Search for the cell housing the specified text and yield its [x, y] center coordinate. 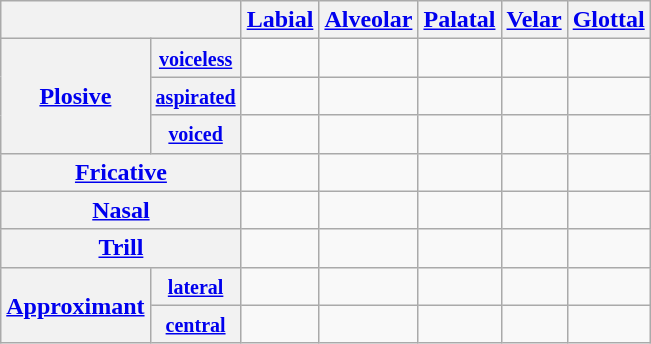
Plosive [76, 96]
central [196, 324]
Alveolar [368, 20]
voiceless [196, 58]
lateral [196, 286]
aspirated [196, 96]
Palatal [460, 20]
Glottal [608, 20]
Nasal [121, 210]
Velar [534, 20]
Approximant [76, 305]
Fricative [121, 172]
Labial [280, 20]
voiced [196, 134]
Trill [121, 248]
